Locate the cell with the specified text and output its [X, Y] center coordinate. 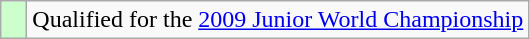
Qualified for the 2009 Junior World Championship [278, 20]
